For the text-containing cell, return its midpoint in [X, Y] coordinate format. 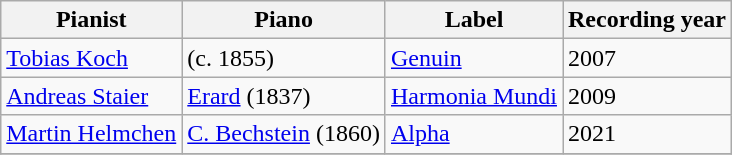
Alpha [474, 134]
Pianist [92, 20]
Erard (1837) [284, 96]
Piano [284, 20]
2007 [646, 58]
Martin Helmchen [92, 134]
2021 [646, 134]
Recording year [646, 20]
Andreas Staier [92, 96]
2009 [646, 96]
Genuin [474, 58]
C. Bechstein (1860) [284, 134]
Label [474, 20]
Harmonia Mundi [474, 96]
(c. 1855) [284, 58]
Tobias Koch [92, 58]
